Locate the cell with the specified text and output its [x, y] center coordinate. 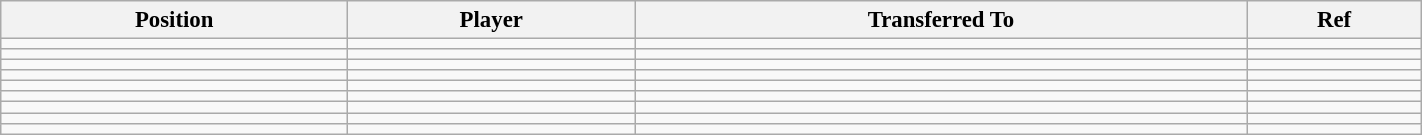
Position [174, 20]
Player [492, 20]
Ref [1334, 20]
Transferred To [941, 20]
